Detect which cell encompasses the target text, then output its (x, y) center coordinate. 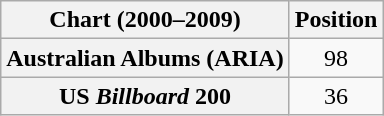
Position (336, 20)
36 (336, 96)
US Billboard 200 (145, 96)
Australian Albums (ARIA) (145, 58)
98 (336, 58)
Chart (2000–2009) (145, 20)
